Output the (x, y) coordinate of the center of the cell containing the given text.  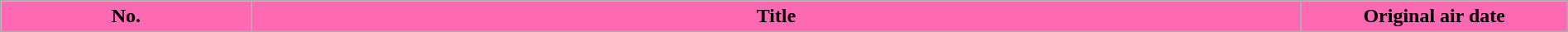
No. (126, 16)
Original air date (1434, 16)
Title (776, 16)
